Output the [X, Y] coordinate of the center of the cell containing the given text.  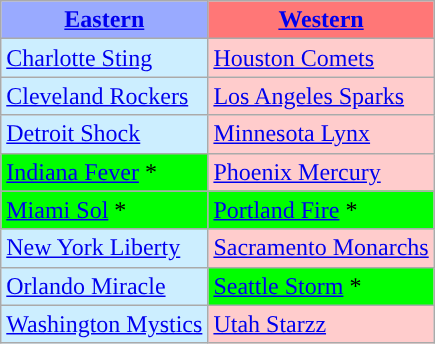
New York Liberty [104, 248]
Washington Mystics [104, 324]
Phoenix Mercury [321, 172]
Miami Sol * [104, 210]
Orlando Miracle [104, 286]
Charlotte Sting [104, 58]
Eastern [104, 20]
Sacramento Monarchs [321, 248]
Western [321, 20]
Houston Comets [321, 58]
Portland Fire * [321, 210]
Seattle Storm * [321, 286]
Minnesota Lynx [321, 134]
Utah Starzz [321, 324]
Los Angeles Sparks [321, 96]
Indiana Fever * [104, 172]
Detroit Shock [104, 134]
Cleveland Rockers [104, 96]
